Identify which cell holds the provided text, then report its (x, y) central coordinate. 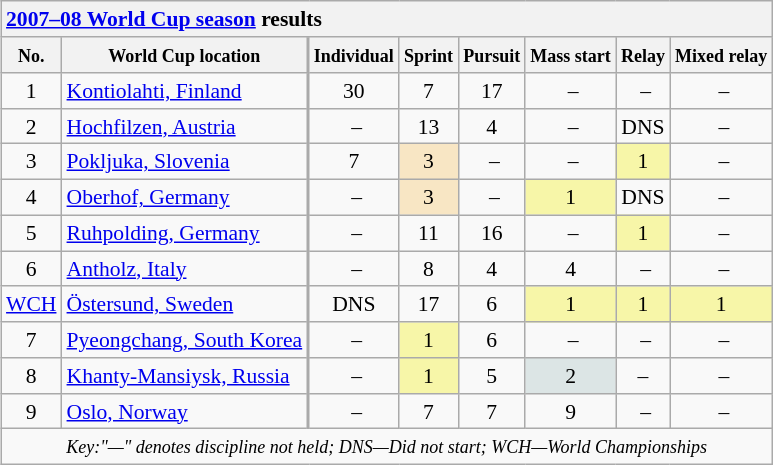
Pursuit (492, 55)
2007–08 World Cup season results (386, 19)
Mass start (570, 55)
Mixed relay (721, 55)
Sprint (428, 55)
Oslo, Norway (185, 411)
Individual (354, 55)
Khanty-Mansiysk, Russia (185, 376)
Key:"—" denotes discipline not held; DNS—Did not start; WCH—World Championships (386, 447)
Pokljuka, Slovenia (185, 162)
16 (492, 233)
Oberhof, Germany (185, 197)
Ruhpolding, Germany (185, 233)
Antholz, Italy (185, 269)
13 (428, 126)
Östersund, Sweden (185, 304)
30 (354, 91)
Hochfilzen, Austria (185, 126)
11 (428, 233)
Kontiolahti, Finland (185, 91)
Pyeongchang, South Korea (185, 340)
No. (31, 55)
World Cup location (185, 55)
WCH (31, 304)
Relay (643, 55)
